Provide the [x, y] coordinate of the cell's center where the given text is located.  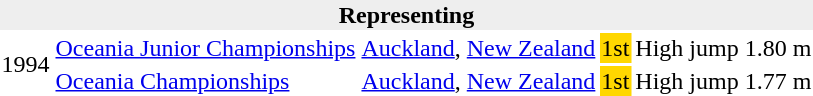
1.77 m [778, 81]
Oceania Championships [206, 81]
1.80 m [778, 48]
Representing [406, 15]
1994 [26, 64]
Oceania Junior Championships [206, 48]
